Locate the cell with the specified text and output its [x, y] center coordinate. 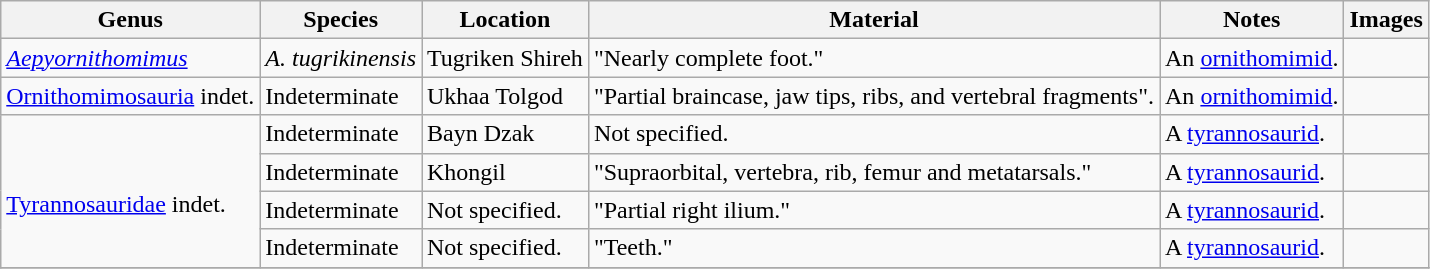
Species [341, 20]
Aepyornithomimus [130, 58]
"Supraorbital, vertebra, rib, femur and metatarsals." [874, 172]
"Partial right ilium." [874, 210]
Location [506, 20]
Notes [1252, 20]
"Partial braincase, jaw tips, ribs, and vertebral fragments". [874, 96]
Ukhaa Tolgod [506, 96]
Bayn Dzak [506, 134]
Ornithomimosauria indet. [130, 96]
A. tugrikinensis [341, 58]
"Nearly complete foot." [874, 58]
Tyrannosauridae indet. [130, 191]
Khongil [506, 172]
Tugriken Shireh [506, 58]
Images [1386, 20]
Material [874, 20]
"Teeth." [874, 248]
Genus [130, 20]
